For the text-containing cell, return its midpoint in [x, y] coordinate format. 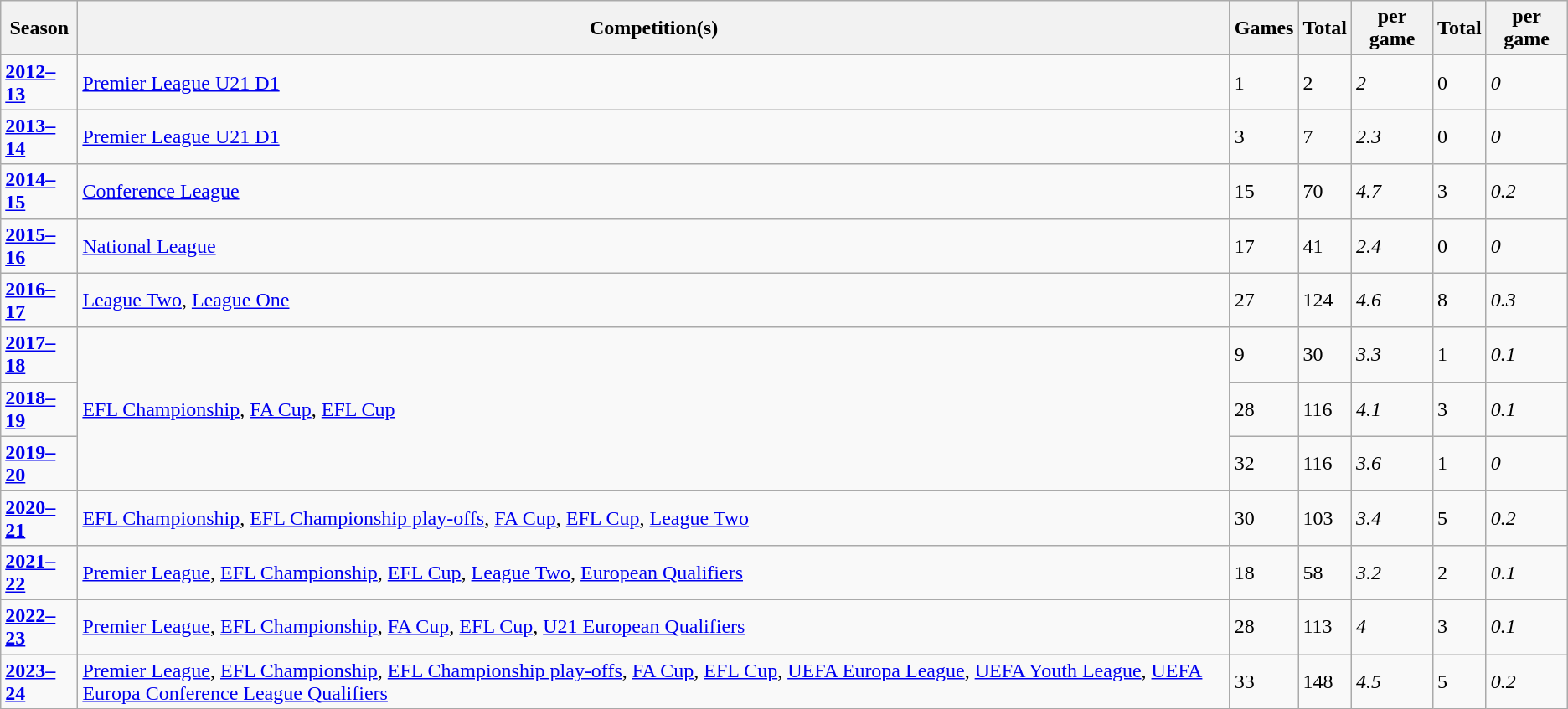
3.6 [1392, 464]
3.4 [1392, 517]
8 [1460, 300]
4.6 [1392, 300]
2022–23 [39, 626]
2017–18 [39, 355]
17 [1264, 246]
2016–17 [39, 300]
2012–13 [39, 82]
2013–14 [39, 137]
EFL Championship, FA Cup, EFL Cup [653, 408]
2014–15 [39, 191]
League Two, League One [653, 300]
2023–24 [39, 681]
2.4 [1392, 246]
32 [1264, 464]
7 [1325, 137]
58 [1325, 573]
2020–21 [39, 517]
Competition(s) [653, 28]
EFL Championship, EFL Championship play-offs, FA Cup, EFL Cup, League Two [653, 517]
148 [1325, 681]
2021–22 [39, 573]
Premier League, EFL Championship, FA Cup, EFL Cup, U21 European Qualifiers [653, 626]
2019–20 [39, 464]
Conference League [653, 191]
National League [653, 246]
4.5 [1392, 681]
113 [1325, 626]
124 [1325, 300]
Season [39, 28]
3.2 [1392, 573]
4.7 [1392, 191]
2018–19 [39, 408]
Premier League, EFL Championship, EFL Cup, League Two, European Qualifiers [653, 573]
41 [1325, 246]
3.3 [1392, 355]
Games [1264, 28]
103 [1325, 517]
33 [1264, 681]
2.3 [1392, 137]
2015–16 [39, 246]
0.3 [1526, 300]
4 [1392, 626]
18 [1264, 573]
15 [1264, 191]
9 [1264, 355]
27 [1264, 300]
70 [1325, 191]
4.1 [1392, 408]
